Search for the cell housing the specified text and yield its [x, y] center coordinate. 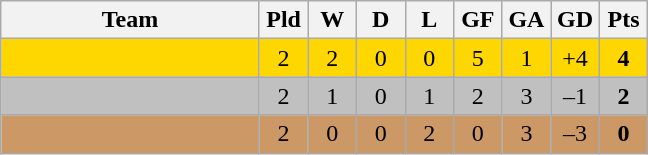
GA [526, 20]
Pld [284, 20]
GF [478, 20]
+4 [576, 58]
Pts [624, 20]
W [332, 20]
–3 [576, 134]
GD [576, 20]
4 [624, 58]
D [380, 20]
Team [130, 20]
5 [478, 58]
–1 [576, 96]
L [430, 20]
